Return the (x, y) coordinate for the center point of the cell that contains the specified text.  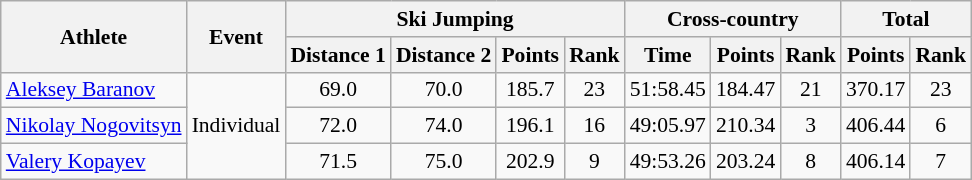
74.0 (444, 126)
Distance 2 (444, 55)
406.44 (876, 126)
Time (668, 55)
71.5 (338, 162)
8 (810, 162)
72.0 (338, 126)
370.17 (876, 90)
21 (810, 90)
Valery Kopayev (94, 162)
406.14 (876, 162)
70.0 (444, 90)
Individual (236, 126)
51:58.45 (668, 90)
75.0 (444, 162)
210.34 (746, 126)
49:53.26 (668, 162)
3 (810, 126)
Nikolay Nogovitsyn (94, 126)
Athlete (94, 36)
Ski Jumping (454, 19)
7 (940, 162)
Event (236, 36)
Aleksey Baranov (94, 90)
6 (940, 126)
196.1 (530, 126)
Distance 1 (338, 55)
49:05.97 (668, 126)
16 (594, 126)
203.24 (746, 162)
Total (906, 19)
202.9 (530, 162)
Cross-country (733, 19)
184.47 (746, 90)
9 (594, 162)
69.0 (338, 90)
185.7 (530, 90)
